Detect which cell encompasses the target text, then output its (x, y) center coordinate. 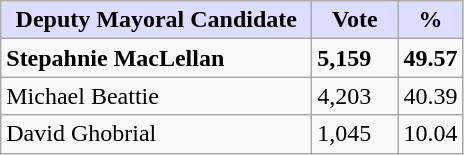
10.04 (430, 134)
49.57 (430, 58)
Vote (355, 20)
David Ghobrial (156, 134)
% (430, 20)
Deputy Mayoral Candidate (156, 20)
Michael Beattie (156, 96)
4,203 (355, 96)
Stepahnie MacLellan (156, 58)
5,159 (355, 58)
1,045 (355, 134)
40.39 (430, 96)
